Locate the cell with the specified text and output its (X, Y) center coordinate. 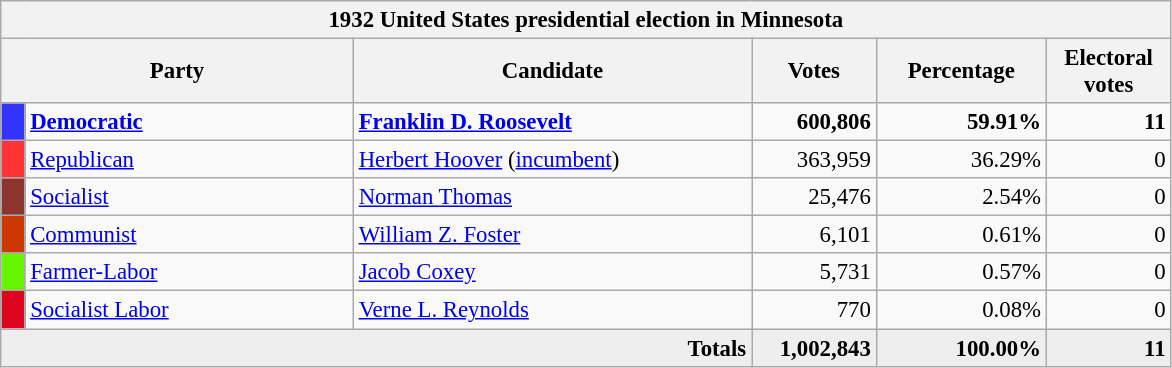
Socialist Labor (189, 310)
363,959 (814, 160)
Farmer-Labor (189, 273)
25,476 (814, 197)
0.61% (961, 235)
Candidate (552, 72)
Jacob Coxey (552, 273)
Votes (814, 72)
William Z. Foster (552, 235)
1,002,843 (814, 348)
0.08% (961, 310)
770 (814, 310)
Percentage (961, 72)
Herbert Hoover (incumbent) (552, 160)
59.91% (961, 122)
100.00% (961, 348)
Party (178, 72)
Republican (189, 160)
Totals (376, 348)
Franklin D. Roosevelt (552, 122)
2.54% (961, 197)
Electoral votes (1108, 72)
Norman Thomas (552, 197)
36.29% (961, 160)
6,101 (814, 235)
5,731 (814, 273)
600,806 (814, 122)
Socialist (189, 197)
Verne L. Reynolds (552, 310)
Communist (189, 235)
0.57% (961, 273)
1932 United States presidential election in Minnesota (586, 20)
Democratic (189, 122)
